From the cell containing the given text, extract its center point as [x, y] coordinate. 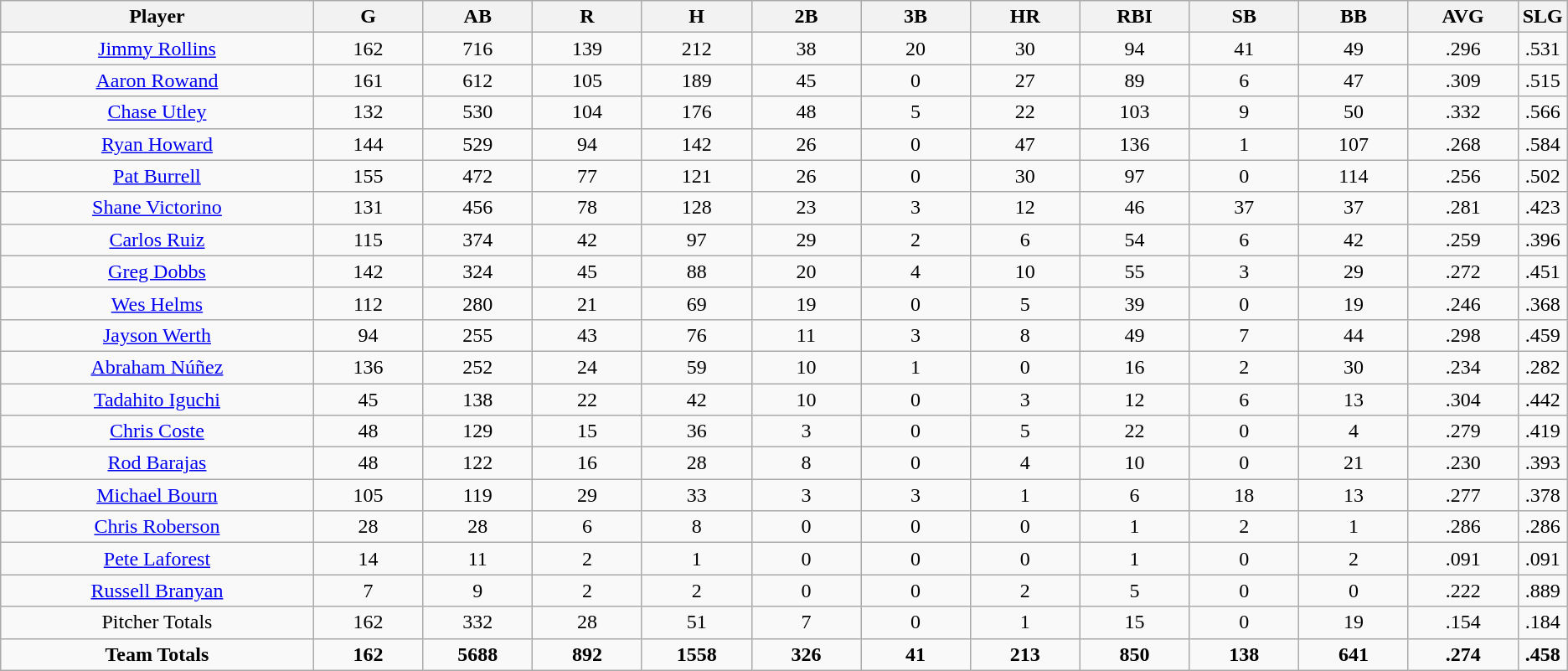
280 [477, 303]
374 [477, 240]
252 [477, 367]
.298 [1462, 335]
2B [806, 17]
BB [1354, 17]
Carlos Ruiz [157, 240]
Aaron Rowand [157, 80]
RBI [1134, 17]
Team Totals [157, 654]
51 [697, 622]
850 [1134, 654]
121 [697, 176]
115 [369, 240]
14 [369, 559]
107 [1354, 144]
.272 [1462, 271]
77 [588, 176]
24 [588, 367]
59 [697, 367]
.154 [1462, 622]
.304 [1462, 400]
155 [369, 176]
Jayson Werth [157, 335]
Jimmy Rollins [157, 49]
.459 [1543, 335]
46 [1134, 208]
.281 [1462, 208]
89 [1134, 80]
326 [806, 654]
5688 [477, 654]
36 [697, 431]
33 [697, 495]
.442 [1543, 400]
43 [588, 335]
Chase Utley [157, 112]
122 [477, 463]
Pitcher Totals [157, 622]
78 [588, 208]
Michael Bourn [157, 495]
.222 [1462, 591]
Russell Branyan [157, 591]
114 [1354, 176]
.531 [1543, 49]
.584 [1543, 144]
Shane Victorino [157, 208]
324 [477, 271]
.184 [1543, 622]
Ryan Howard [157, 144]
54 [1134, 240]
Chris Coste [157, 431]
.234 [1462, 367]
.246 [1462, 303]
.296 [1462, 49]
.268 [1462, 144]
.378 [1543, 495]
.566 [1543, 112]
.396 [1543, 240]
Pete Laforest [157, 559]
38 [806, 49]
255 [477, 335]
AB [477, 17]
76 [697, 335]
18 [1245, 495]
529 [477, 144]
39 [1134, 303]
G [369, 17]
176 [697, 112]
189 [697, 80]
.423 [1543, 208]
112 [369, 303]
23 [806, 208]
HR [1025, 17]
212 [697, 49]
Chris Roberson [157, 527]
129 [477, 431]
132 [369, 112]
.458 [1543, 654]
.279 [1462, 431]
.889 [1543, 591]
.277 [1462, 495]
H [697, 17]
Rod Barajas [157, 463]
69 [697, 303]
103 [1134, 112]
.332 [1462, 112]
88 [697, 271]
332 [477, 622]
.274 [1462, 654]
Greg Dobbs [157, 271]
Tadahito Iguchi [157, 400]
Wes Helms [157, 303]
.259 [1462, 240]
144 [369, 144]
.502 [1543, 176]
892 [588, 654]
530 [477, 112]
.256 [1462, 176]
AVG [1462, 17]
.451 [1543, 271]
1558 [697, 654]
Player [157, 17]
716 [477, 49]
131 [369, 208]
55 [1134, 271]
44 [1354, 335]
139 [588, 49]
.419 [1543, 431]
.393 [1543, 463]
161 [369, 80]
472 [477, 176]
612 [477, 80]
Pat Burrell [157, 176]
50 [1354, 112]
.309 [1462, 80]
641 [1354, 654]
.230 [1462, 463]
SLG [1543, 17]
104 [588, 112]
456 [477, 208]
119 [477, 495]
128 [697, 208]
3B [916, 17]
213 [1025, 654]
R [588, 17]
.282 [1543, 367]
.368 [1543, 303]
SB [1245, 17]
.515 [1543, 80]
27 [1025, 80]
Abraham Núñez [157, 367]
